Output the [X, Y] coordinate of the center of the cell containing the given text.  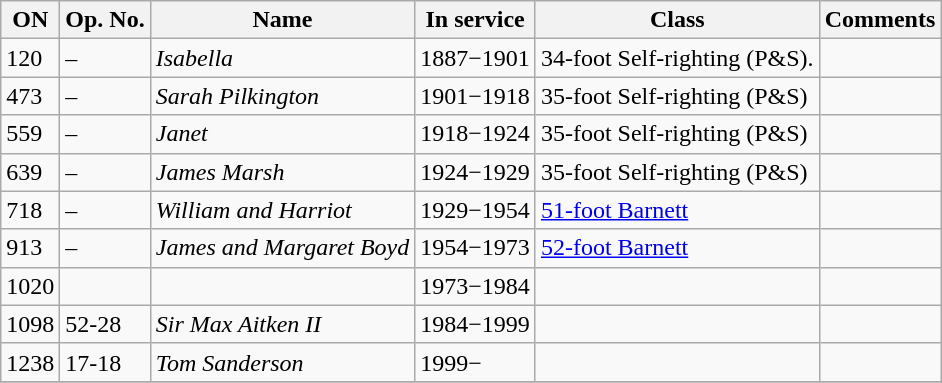
Sir Max Aitken II [282, 324]
Comments [880, 20]
1984−1999 [476, 324]
ON [30, 20]
1954−1973 [476, 248]
1918−1924 [476, 134]
1887−1901 [476, 58]
James and Margaret Boyd [282, 248]
Tom Sanderson [282, 362]
52-28 [105, 324]
William and Harriot [282, 210]
Sarah Pilkington [282, 96]
34-foot Self-righting (P&S). [677, 58]
473 [30, 96]
1929−1954 [476, 210]
120 [30, 58]
1098 [30, 324]
Class [677, 20]
Isabella [282, 58]
718 [30, 210]
1999− [476, 362]
In service [476, 20]
51-foot Barnett [677, 210]
Name [282, 20]
639 [30, 172]
1924−1929 [476, 172]
1901−1918 [476, 96]
52-foot Barnett [677, 248]
1020 [30, 286]
James Marsh [282, 172]
559 [30, 134]
913 [30, 248]
17-18 [105, 362]
Op. No. [105, 20]
1973−1984 [476, 286]
1238 [30, 362]
Janet [282, 134]
